Locate the cell with the specified text and output its [X, Y] center coordinate. 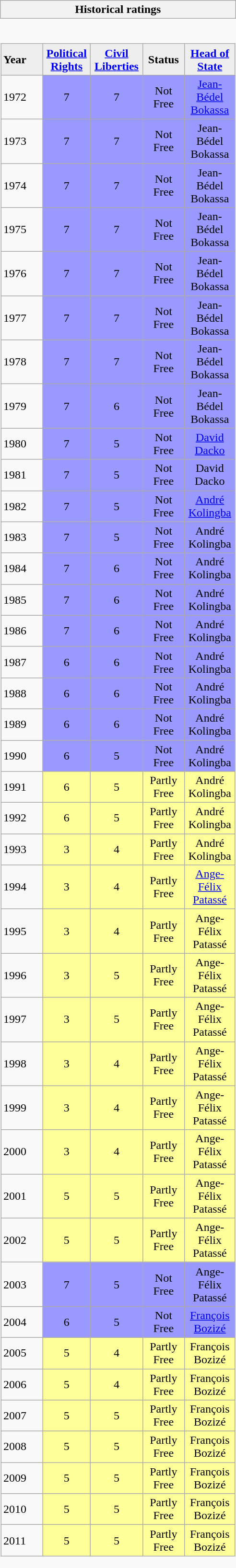
Head of State [210, 59]
1989 [22, 724]
2006 [22, 1384]
1996 [22, 975]
1986 [22, 631]
2008 [22, 1447]
1973 [22, 141]
2002 [22, 1240]
1978 [22, 362]
1979 [22, 406]
1997 [22, 1019]
1983 [22, 537]
1972 [22, 97]
1981 [22, 475]
2004 [22, 1322]
1991 [22, 787]
Status [163, 59]
1994 [22, 887]
1976 [22, 274]
Political Rights [67, 59]
Civil Liberties [117, 59]
1977 [22, 318]
1985 [22, 599]
1984 [22, 569]
2000 [22, 1152]
2003 [22, 1284]
1980 [22, 444]
1993 [22, 850]
1988 [22, 693]
1998 [22, 1064]
2011 [22, 1540]
2001 [22, 1196]
2010 [22, 1509]
1990 [22, 756]
2009 [22, 1478]
1982 [22, 506]
1999 [22, 1108]
Year [22, 59]
1995 [22, 931]
2007 [22, 1416]
1987 [22, 662]
1974 [22, 185]
1975 [22, 230]
1992 [22, 818]
Historical ratings [118, 10]
2005 [22, 1353]
